Output the (X, Y) coordinate of the center of the cell containing the given text.  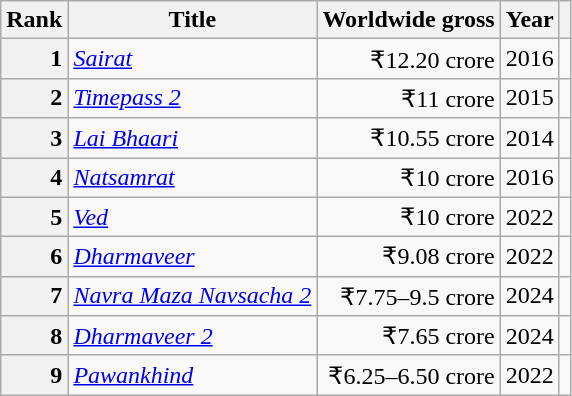
Year (530, 20)
Dharmaveer (192, 257)
2 (34, 98)
₹7.75–9.5 crore (408, 296)
4 (34, 178)
Lai Bhaari (192, 138)
Timepass 2 (192, 98)
Ved (192, 217)
6 (34, 257)
8 (34, 336)
Pawankhind (192, 375)
Dharmaveer 2 (192, 336)
3 (34, 138)
Navra Maza Navsacha 2 (192, 296)
₹10.55 crore (408, 138)
Title (192, 20)
9 (34, 375)
Worldwide gross (408, 20)
2014 (530, 138)
₹9.08 crore (408, 257)
2015 (530, 98)
Sairat (192, 59)
Rank (34, 20)
5 (34, 217)
Natsamrat (192, 178)
₹12.20 crore (408, 59)
7 (34, 296)
1 (34, 59)
₹7.65 crore (408, 336)
₹11 crore (408, 98)
₹6.25–6.50 crore (408, 375)
